Detect which cell encompasses the target text, then output its (x, y) center coordinate. 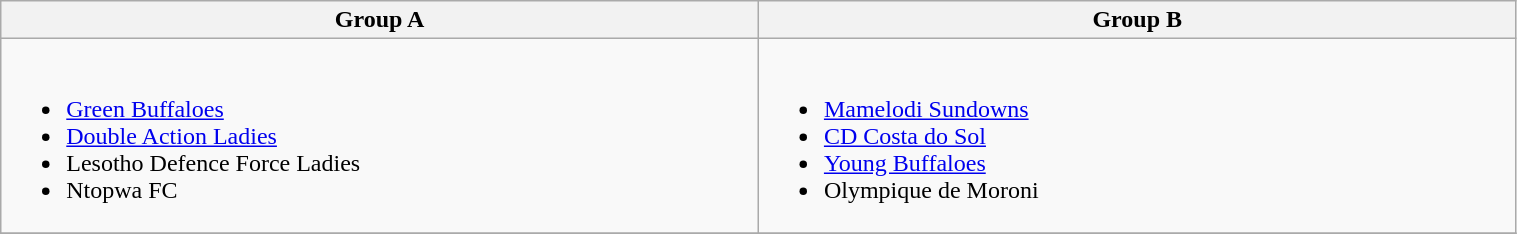
Mamelodi Sundowns CD Costa do Sol Young Buffaloes Olympique de Moroni (1137, 136)
Group B (1137, 20)
Green Buffaloes Double Action Ladies Lesotho Defence Force Ladies Ntopwa FC (380, 136)
Group A (380, 20)
